Scan for the cell matching the given text and deliver its (x, y) coordinate at center. 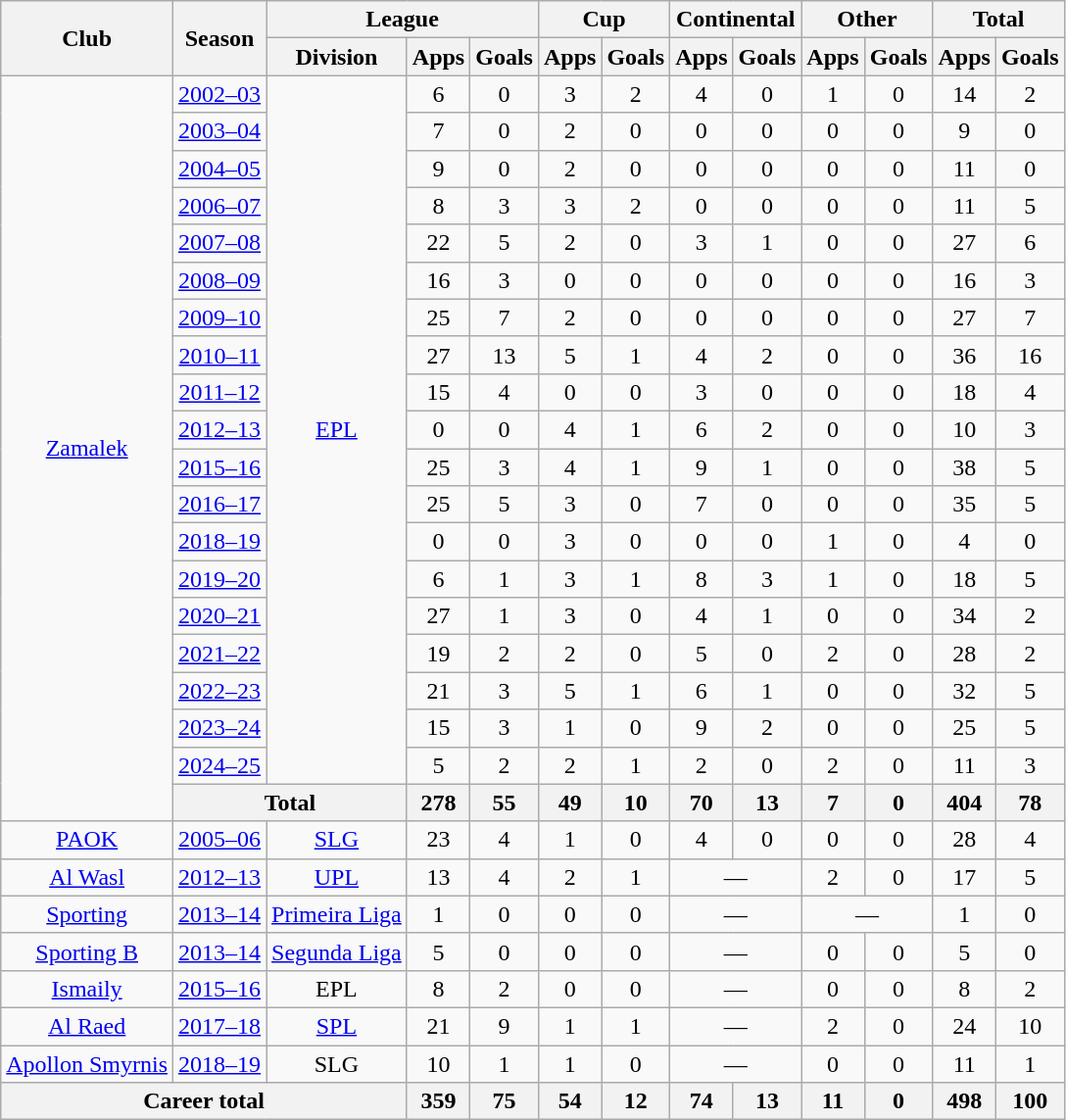
Division (337, 57)
404 (964, 803)
Ismaily (87, 989)
League (403, 20)
100 (1030, 1101)
Career total (204, 1101)
17 (964, 877)
498 (964, 1101)
278 (438, 803)
Al Wasl (87, 877)
Club (87, 38)
19 (438, 654)
12 (636, 1101)
Segunda Liga (337, 951)
2021–22 (219, 654)
54 (569, 1101)
14 (964, 94)
Sporting (87, 914)
UPL (337, 877)
2010–11 (219, 355)
2022–23 (219, 691)
Al Raed (87, 1026)
Season (219, 38)
55 (505, 803)
2003–04 (219, 131)
32 (964, 691)
2006–07 (219, 206)
Continental (736, 20)
Sporting B (87, 951)
2005–06 (219, 840)
Apollon Smyrnis (87, 1063)
2023–24 (219, 728)
2020–21 (219, 616)
74 (702, 1101)
Other (867, 20)
2002–03 (219, 94)
2016–17 (219, 505)
78 (1030, 803)
70 (702, 803)
2007–08 (219, 243)
Primeira Liga (337, 914)
Cup (604, 20)
2017–18 (219, 1026)
SPL (337, 1026)
24 (964, 1026)
22 (438, 243)
2024–25 (219, 765)
2008–09 (219, 280)
2011–12 (219, 392)
2019–20 (219, 579)
38 (964, 467)
PAOK (87, 840)
49 (569, 803)
2004–05 (219, 169)
359 (438, 1101)
36 (964, 355)
35 (964, 505)
34 (964, 616)
23 (438, 840)
2009–10 (219, 317)
75 (505, 1101)
Zamalek (87, 449)
